Determine the [X, Y] coordinate at the center of the cell enclosing the given text.  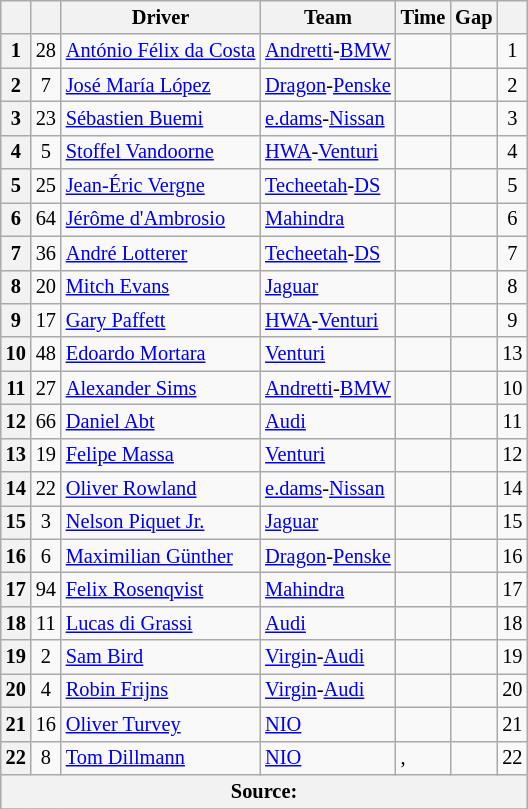
Nelson Piquet Jr. [160, 522]
Team [328, 17]
28 [46, 51]
25 [46, 186]
66 [46, 421]
José María López [160, 85]
Daniel Abt [160, 421]
Robin Frijns [160, 690]
Tom Dillmann [160, 758]
Maximilian Günther [160, 556]
36 [46, 253]
Time [424, 17]
Sam Bird [160, 657]
Stoffel Vandoorne [160, 152]
Felipe Massa [160, 455]
64 [46, 219]
Jérôme d'Ambrosio [160, 219]
Edoardo Mortara [160, 354]
Sébastien Buemi [160, 118]
Gary Paffett [160, 320]
Gap [474, 17]
André Lotterer [160, 253]
48 [46, 354]
94 [46, 589]
Oliver Turvey [160, 724]
Felix Rosenqvist [160, 589]
Alexander Sims [160, 388]
Lucas di Grassi [160, 623]
António Félix da Costa [160, 51]
Oliver Rowland [160, 489]
Source: [264, 791]
23 [46, 118]
Jean-Éric Vergne [160, 186]
, [424, 758]
27 [46, 388]
Mitch Evans [160, 287]
Driver [160, 17]
